Identify which cell holds the provided text, then report its [X, Y] central coordinate. 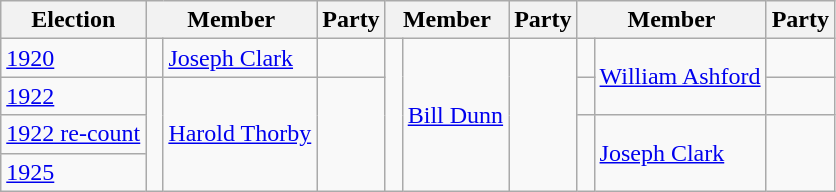
Bill Dunn [455, 115]
Election [74, 20]
1922 [74, 96]
1922 re-count [74, 134]
1925 [74, 172]
1920 [74, 58]
Harold Thorby [240, 134]
William Ashford [680, 77]
